Scan for the cell matching the given text and deliver its (x, y) coordinate at center. 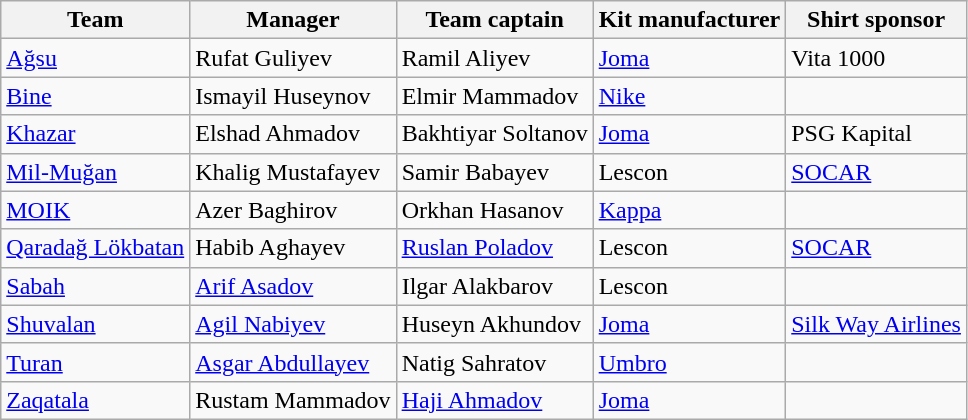
Ramil Aliyev (494, 58)
Elmir Mammadov (494, 96)
Sabah (96, 286)
Haji Ahmadov (494, 400)
Team captain (494, 20)
Shirt sponsor (876, 20)
Azer Baghirov (293, 210)
Asgar Abdullayev (293, 362)
Bakhtiyar Soltanov (494, 134)
Elshad Ahmadov (293, 134)
Mil-Muğan (96, 172)
Team (96, 20)
Ağsu (96, 58)
Kit manufacturer (690, 20)
Shuvalan (96, 324)
Bine (96, 96)
Rustam Mammadov (293, 400)
Samir Babayev (494, 172)
MOIK (96, 210)
Huseyn Akhundov (494, 324)
PSG Kapital (876, 134)
Agil Nabiyev (293, 324)
Rufat Guliyev (293, 58)
Ruslan Poladov (494, 248)
Silk Way Airlines (876, 324)
Turan (96, 362)
Zaqatala (96, 400)
Kappa (690, 210)
Ismayil Huseynov (293, 96)
Arif Asadov (293, 286)
Orkhan Hasanov (494, 210)
Umbro (690, 362)
Qaradağ Lökbatan (96, 248)
Natig Sahratov (494, 362)
Khalig Mustafayev (293, 172)
Ilgar Alakbarov (494, 286)
Khazar (96, 134)
Nike (690, 96)
Vita 1000 (876, 58)
Habib Aghayev (293, 248)
Manager (293, 20)
